Provide the [x, y] coordinate of the cell's center where the given text is located.  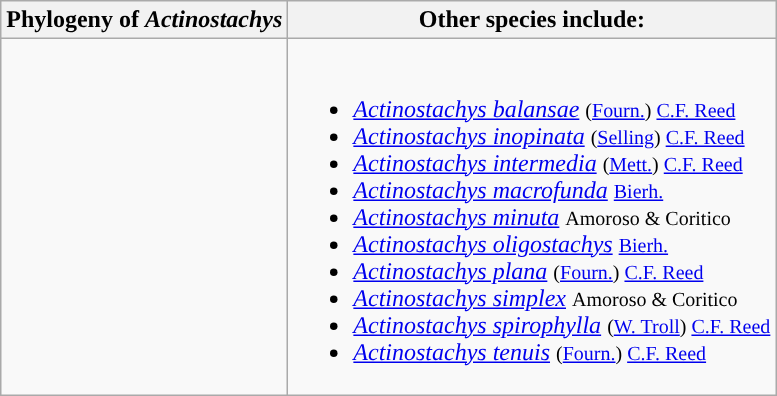
Phylogeny of Actinostachys [144, 20]
Other species include: [532, 20]
